Return [x, y] of the center of cell containing provided text 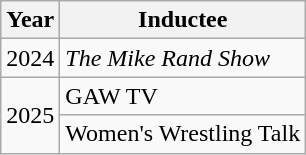
The Mike Rand Show [183, 58]
Women's Wrestling Talk [183, 134]
GAW TV [183, 96]
Year [30, 20]
2024 [30, 58]
Inductee [183, 20]
2025 [30, 115]
